Find where the given text appears and provide that cell's center as (x, y) coordinate. 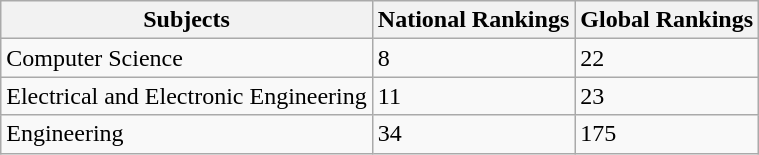
11 (473, 96)
Electrical and Electronic Engineering (187, 96)
23 (667, 96)
175 (667, 134)
National Rankings (473, 20)
8 (473, 58)
22 (667, 58)
Subjects (187, 20)
Computer Science (187, 58)
Global Rankings (667, 20)
34 (473, 134)
Engineering (187, 134)
